Pinpoint the cell where the given text exists, returning its (X, Y) midpoint coordinate. 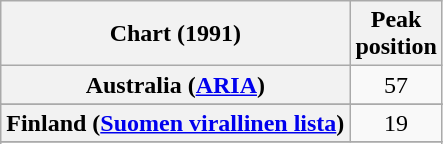
19 (396, 123)
57 (396, 85)
Finland (Suomen virallinen lista) (176, 123)
Australia (ARIA) (176, 85)
Peakposition (396, 34)
Chart (1991) (176, 34)
